Pinpoint the cell where the given text exists, returning its [x, y] midpoint coordinate. 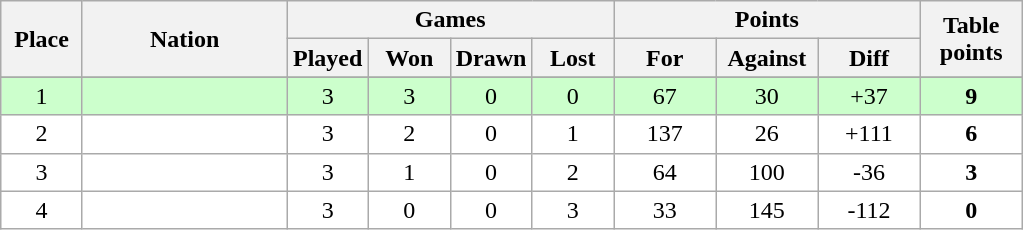
-36 [869, 172]
-112 [869, 210]
Against [767, 58]
4 [42, 210]
Won [409, 58]
67 [665, 96]
6 [971, 134]
Lost [573, 58]
64 [665, 172]
Games [450, 20]
145 [767, 210]
Diff [869, 58]
33 [665, 210]
+37 [869, 96]
30 [767, 96]
137 [665, 134]
26 [767, 134]
+111 [869, 134]
Tablepoints [971, 39]
Played [328, 58]
Place [42, 39]
100 [767, 172]
Drawn [491, 58]
For [665, 58]
Nation [184, 39]
9 [971, 96]
Points [767, 20]
